Provide the [x, y] coordinate of the cell's center where the given text is located.  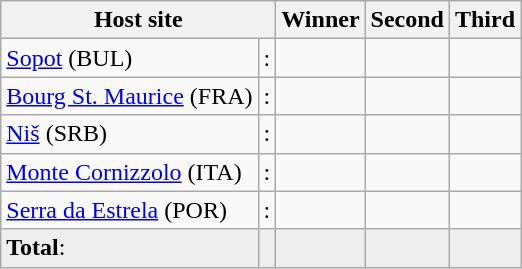
Total: [130, 248]
Third [484, 20]
Bourg St. Maurice (FRA) [130, 96]
Second [407, 20]
Niš (SRB) [130, 134]
Serra da Estrela (POR) [130, 210]
Winner [320, 20]
Host site [138, 20]
Monte Cornizzolo (ITA) [130, 172]
Sopot (BUL) [130, 58]
